For the text-containing cell, return its midpoint in (X, Y) coordinate format. 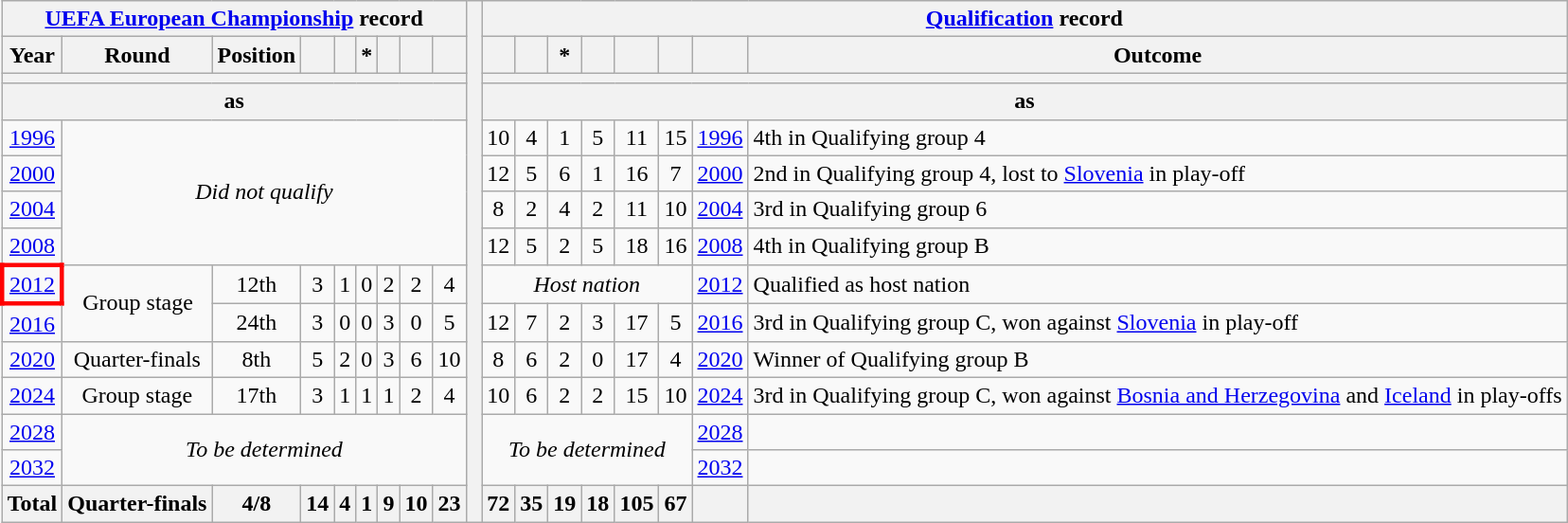
67 (676, 504)
Qualified as host nation (1157, 284)
12th (257, 284)
35 (532, 504)
3rd in Qualifying group C, won against Slovenia in play-off (1157, 323)
Host nation (587, 284)
4th in Qualifying group B (1157, 246)
Winner of Qualifying group B (1157, 359)
17th (257, 395)
UEFA European Championship record (234, 19)
23 (449, 504)
72 (498, 504)
4/8 (257, 504)
9 (388, 504)
14 (318, 504)
3rd in Qualifying group C, won against Bosnia and Herzegovina and Iceland in play-offs (1157, 395)
Position (257, 55)
Did not qualify (264, 192)
Outcome (1157, 55)
Qualification record (1025, 19)
19 (564, 504)
105 (636, 504)
3rd in Qualifying group 6 (1157, 209)
Year (32, 55)
Total (32, 504)
24th (257, 323)
Round (137, 55)
4th in Qualifying group 4 (1157, 137)
8th (257, 359)
2nd in Qualifying group 4, lost to Slovenia in play-off (1157, 173)
